Return (x, y) of the center of cell containing provided text 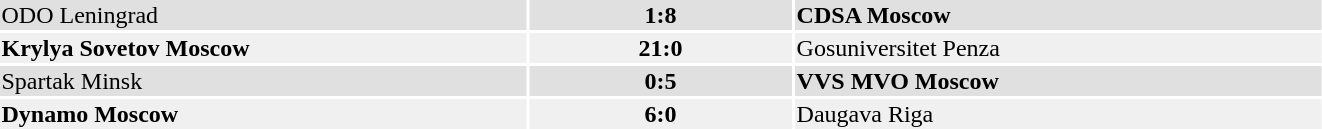
Spartak Minsk (263, 81)
0:5 (660, 81)
CDSA Moscow (1058, 15)
ODO Leningrad (263, 15)
1:8 (660, 15)
Dynamo Moscow (263, 114)
VVS MVO Moscow (1058, 81)
Gosuniversitet Penza (1058, 48)
Daugava Riga (1058, 114)
Krylya Sovetov Moscow (263, 48)
21:0 (660, 48)
6:0 (660, 114)
